Search for the cell housing the specified text and yield its [X, Y] center coordinate. 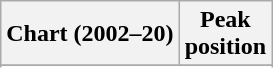
Chart (2002–20) [90, 34]
Peakposition [225, 34]
